Capture the cell that displays the provided text and extract its [x, y] central coordinate. 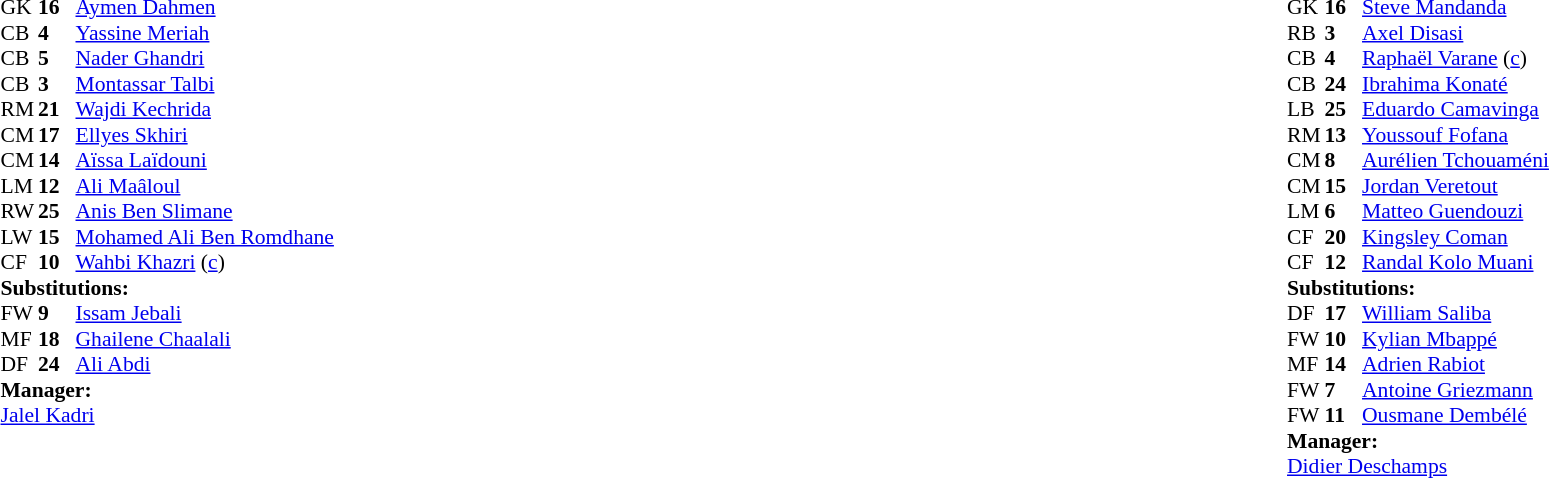
LB [1306, 109]
RW [19, 211]
18 [57, 339]
Ali Abdi [205, 365]
20 [1344, 237]
Nader Ghandri [205, 59]
Aurélien Tchouaméni [1456, 161]
Anis Ben Slimane [205, 211]
Ghailene Chaalali [205, 339]
8 [1344, 161]
7 [1344, 390]
Raphaël Varane (c) [1456, 59]
Ousmane Dembélé [1456, 415]
Axel Disasi [1456, 33]
6 [1344, 211]
Ibrahima Konaté [1456, 84]
Wajdi Kechrida [205, 109]
Kylian Mbappé [1456, 339]
5 [57, 59]
9 [57, 313]
Montassar Talbi [205, 84]
21 [57, 109]
William Saliba [1456, 313]
Yassine Meriah [205, 33]
Randal Kolo Muani [1456, 263]
Antoine Griezmann [1456, 390]
Eduardo Camavinga [1456, 109]
Adrien Rabiot [1456, 365]
Jalel Kadri [166, 415]
LW [19, 237]
Wahbi Khazri (c) [205, 263]
Issam Jebali [205, 313]
Mohamed Ali Ben Romdhane [205, 237]
Ali Maâloul [205, 186]
RB [1306, 33]
13 [1344, 135]
11 [1344, 415]
Jordan Veretout [1456, 186]
Ellyes Skhiri [205, 135]
Kingsley Coman [1456, 237]
Aïssa Laïdouni [205, 161]
Youssouf Fofana [1456, 135]
Matteo Guendouzi [1456, 211]
